Determine the (X, Y) coordinate at the center of the cell enclosing the given text.  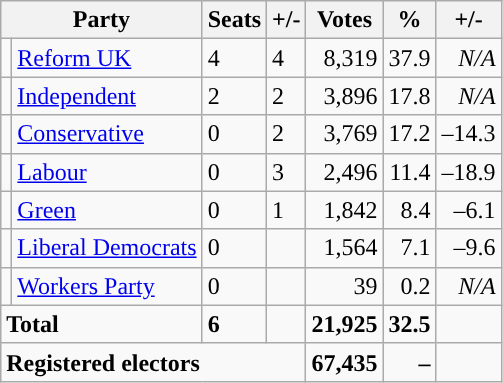
8,319 (344, 58)
Reform UK (107, 58)
Labour (107, 172)
39 (344, 286)
–18.9 (468, 172)
3,769 (344, 134)
– (410, 362)
Liberal Democrats (107, 248)
Votes (344, 20)
2,496 (344, 172)
Green (107, 210)
17.2 (410, 134)
37.9 (410, 58)
Independent (107, 96)
21,925 (344, 324)
3 (286, 172)
32.5 (410, 324)
Seats (234, 20)
11.4 (410, 172)
Party (102, 20)
Conservative (107, 134)
17.8 (410, 96)
1 (286, 210)
1,564 (344, 248)
3,896 (344, 96)
8.4 (410, 210)
67,435 (344, 362)
1,842 (344, 210)
Total (102, 324)
0.2 (410, 286)
Registered electors (154, 362)
6 (234, 324)
7.1 (410, 248)
–9.6 (468, 248)
–6.1 (468, 210)
–14.3 (468, 134)
% (410, 20)
Workers Party (107, 286)
